Search for the cell housing the specified text and yield its (X, Y) center coordinate. 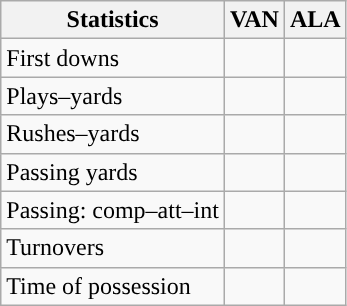
Turnovers (113, 248)
Time of possession (113, 286)
VAN (254, 20)
ALA (315, 20)
First downs (113, 58)
Passing yards (113, 172)
Passing: comp–att–int (113, 210)
Plays–yards (113, 96)
Rushes–yards (113, 134)
Statistics (113, 20)
